Scan for the cell matching the given text and deliver its (x, y) coordinate at center. 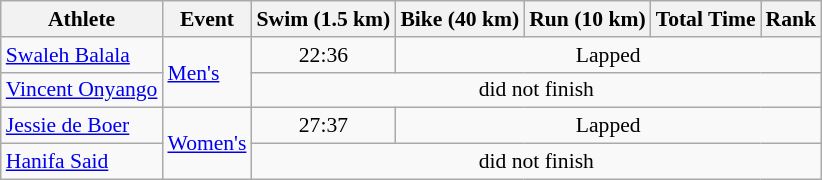
22:36 (323, 55)
Rank (792, 19)
Swaleh Balala (82, 55)
Vincent Onyango (82, 90)
Hanifa Said (82, 162)
Event (206, 19)
Athlete (82, 19)
Total Time (706, 19)
Swim (1.5 km) (323, 19)
Jessie de Boer (82, 126)
Bike (40 km) (460, 19)
Run (10 km) (587, 19)
Men's (206, 72)
Women's (206, 144)
27:37 (323, 126)
